Search for the cell housing the specified text and yield its [x, y] center coordinate. 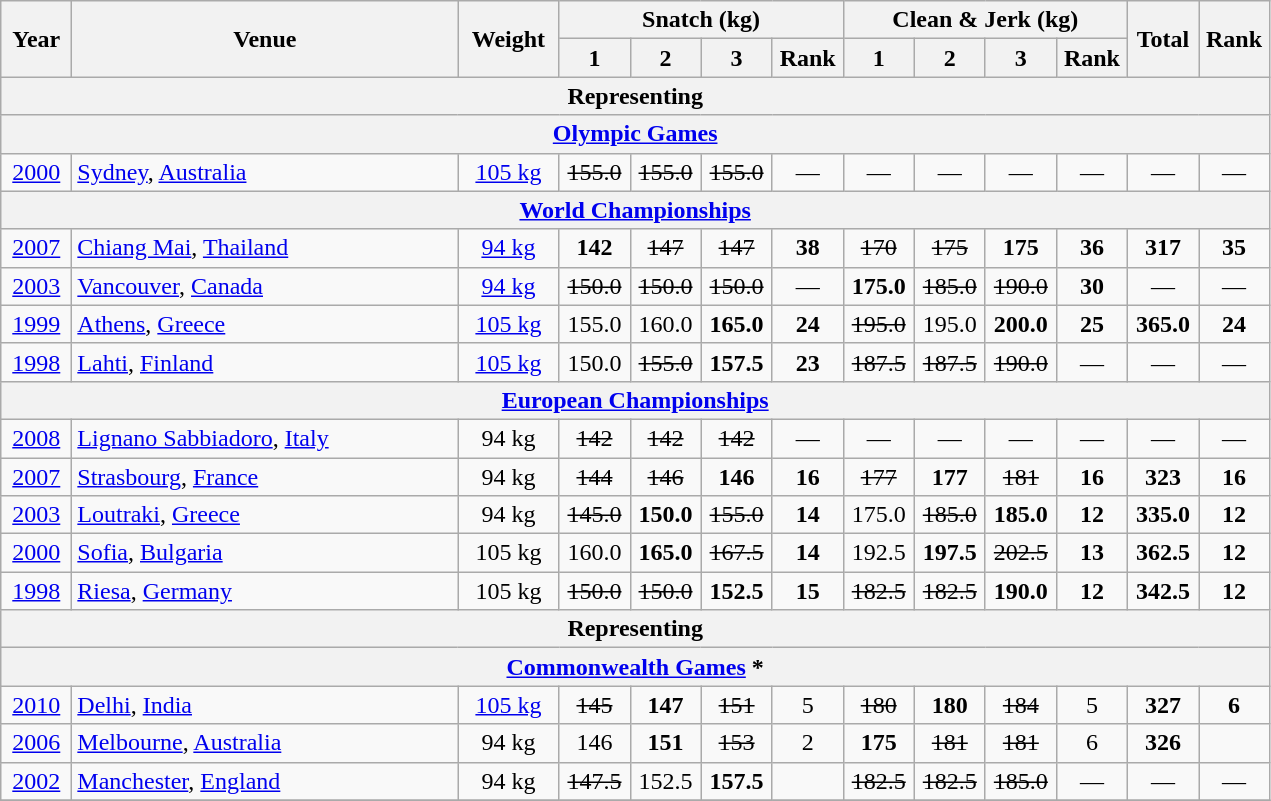
Olympic Games [636, 134]
World Championships [636, 210]
Snatch (kg) [701, 20]
Lahti, Finland [265, 362]
184 [1020, 705]
Athens, Greece [265, 324]
13 [1092, 553]
365.0 [1162, 324]
335.0 [1162, 515]
Clean & Jerk (kg) [985, 20]
362.5 [1162, 553]
153 [736, 743]
2006 [36, 743]
2010 [36, 705]
Chiang Mai, Thailand [265, 248]
200.0 [1020, 324]
Total [1162, 39]
Sofia, Bulgaria [265, 553]
36 [1092, 248]
35 [1234, 248]
2002 [36, 781]
202.5 [1020, 553]
147.5 [594, 781]
1999 [36, 324]
327 [1162, 705]
25 [1092, 324]
Manchester, England [265, 781]
326 [1162, 743]
European Championships [636, 400]
323 [1162, 477]
Loutraki, Greece [265, 515]
15 [808, 591]
Sydney, Australia [265, 172]
197.5 [950, 553]
317 [1162, 248]
Riesa, Germany [265, 591]
Vancouver, Canada [265, 286]
Commonwealth Games * [636, 667]
38 [808, 248]
167.5 [736, 553]
Weight [508, 39]
Delhi, India [265, 705]
2008 [36, 438]
170 [878, 248]
23 [808, 362]
Venue [265, 39]
Melbourne, Australia [265, 743]
192.5 [878, 553]
145.0 [594, 515]
Strasbourg, France [265, 477]
Lignano Sabbiadoro, Italy [265, 438]
Year [36, 39]
144 [594, 477]
145 [594, 705]
30 [1092, 286]
342.5 [1162, 591]
